Detect which cell encompasses the target text, then output its [x, y] center coordinate. 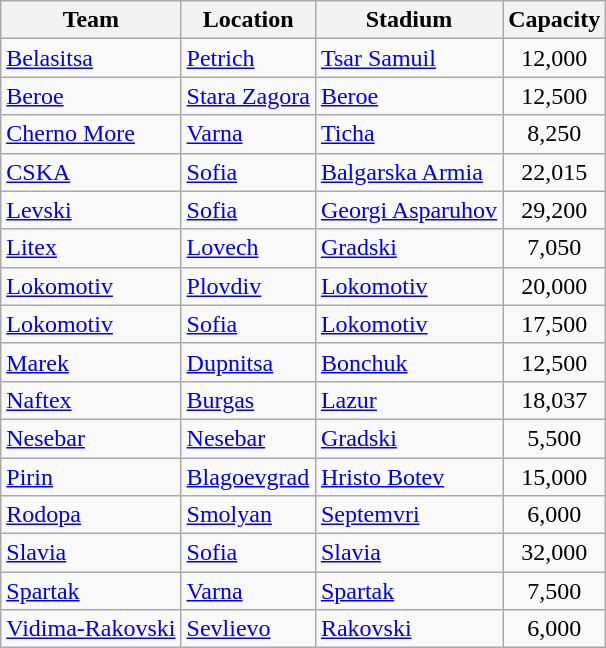
7,500 [554, 591]
18,037 [554, 400]
Septemvri [408, 515]
Levski [91, 210]
22,015 [554, 172]
Litex [91, 248]
17,500 [554, 324]
12,000 [554, 58]
Sevlievo [248, 629]
Marek [91, 362]
Stadium [408, 20]
Stara Zagora [248, 96]
Ticha [408, 134]
CSKA [91, 172]
29,200 [554, 210]
Lazur [408, 400]
Hristo Botev [408, 477]
Blagoevgrad [248, 477]
Bonchuk [408, 362]
Capacity [554, 20]
Smolyan [248, 515]
7,050 [554, 248]
Rakovski [408, 629]
15,000 [554, 477]
Rodopa [91, 515]
Dupnitsa [248, 362]
5,500 [554, 438]
Petrich [248, 58]
Location [248, 20]
Balgarska Armia [408, 172]
20,000 [554, 286]
Belasitsa [91, 58]
Burgas [248, 400]
Lovech [248, 248]
Team [91, 20]
Plovdiv [248, 286]
Tsar Samuil [408, 58]
32,000 [554, 553]
Naftex [91, 400]
Georgi Asparuhov [408, 210]
8,250 [554, 134]
Vidima-Rakovski [91, 629]
Pirin [91, 477]
Cherno More [91, 134]
